Search for the cell housing the specified text and yield its [x, y] center coordinate. 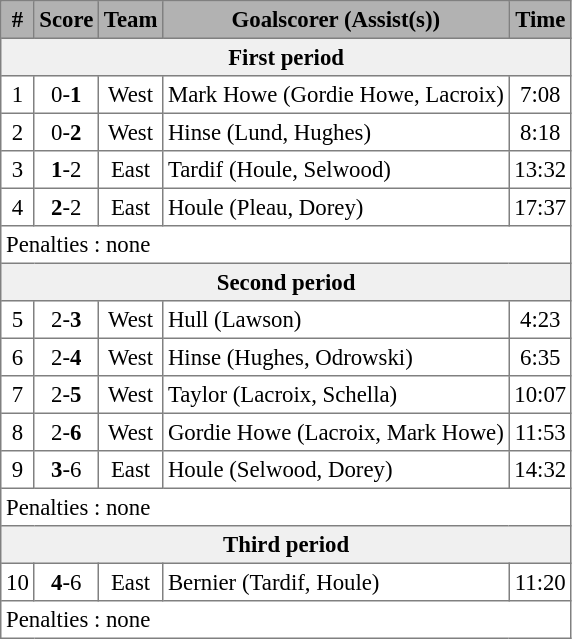
13:32 [540, 170]
3-6 [66, 470]
10:07 [540, 395]
Hinse (Lund, Hughes) [336, 132]
2-5 [66, 395]
Taylor (Lacroix, Schella) [336, 395]
7:08 [540, 95]
Team [131, 20]
6 [18, 357]
0-2 [66, 132]
2-4 [66, 357]
Bernier (Tardif, Houle) [336, 582]
Third period [286, 545]
Houle (Pleau, Dorey) [336, 207]
17:37 [540, 207]
7 [18, 395]
11:53 [540, 432]
Tardif (Houle, Selwood) [336, 170]
Houle (Selwood, Dorey) [336, 470]
Gordie Howe (Lacroix, Mark Howe) [336, 432]
Hinse (Hughes, Odrowski) [336, 357]
0-1 [66, 95]
9 [18, 470]
2 [18, 132]
2-6 [66, 432]
14:32 [540, 470]
8:18 [540, 132]
Time [540, 20]
5 [18, 320]
1-2 [66, 170]
3 [18, 170]
Score [66, 20]
11:20 [540, 582]
Mark Howe (Gordie Howe, Lacroix) [336, 95]
4-6 [66, 582]
2-2 [66, 207]
Hull (Lawson) [336, 320]
# [18, 20]
6:35 [540, 357]
4:23 [540, 320]
1 [18, 95]
First period [286, 57]
8 [18, 432]
4 [18, 207]
Goalscorer (Assist(s)) [336, 20]
Second period [286, 282]
2-3 [66, 320]
10 [18, 582]
